Locate the cell with the specified text and output its [X, Y] center coordinate. 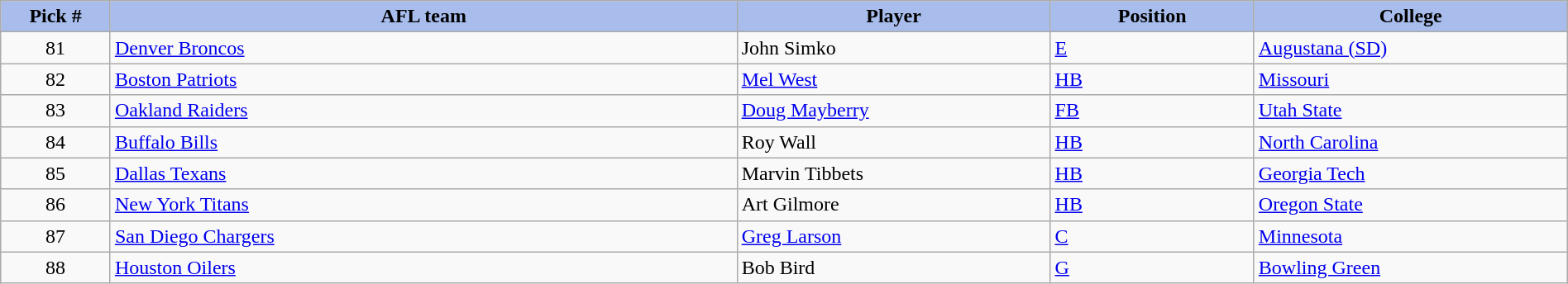
Buffalo Bills [423, 142]
Art Gilmore [893, 205]
82 [56, 79]
Player [893, 17]
John Simko [893, 48]
Pick # [56, 17]
Marvin Tibbets [893, 173]
E [1152, 48]
83 [56, 111]
C [1152, 236]
Augustana (SD) [1411, 48]
Mel West [893, 79]
Bob Bird [893, 267]
Minnesota [1411, 236]
87 [56, 236]
Utah State [1411, 111]
Roy Wall [893, 142]
88 [56, 267]
86 [56, 205]
Denver Broncos [423, 48]
Dallas Texans [423, 173]
Greg Larson [893, 236]
Doug Mayberry [893, 111]
85 [56, 173]
G [1152, 267]
San Diego Chargers [423, 236]
AFL team [423, 17]
Boston Patriots [423, 79]
FB [1152, 111]
Georgia Tech [1411, 173]
Position [1152, 17]
Bowling Green [1411, 267]
College [1411, 17]
North Carolina [1411, 142]
Oregon State [1411, 205]
84 [56, 142]
Oakland Raiders [423, 111]
Houston Oilers [423, 267]
Missouri [1411, 79]
New York Titans [423, 205]
81 [56, 48]
